Return [x, y] of the center of cell containing provided text 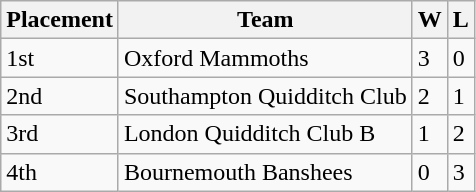
Placement [60, 20]
1st [60, 58]
3rd [60, 134]
Oxford Mammoths [265, 58]
W [430, 20]
Bournemouth Banshees [265, 172]
4th [60, 172]
Team [265, 20]
2nd [60, 96]
L [460, 20]
London Quidditch Club B [265, 134]
Southampton Quidditch Club [265, 96]
